Output the (X, Y) coordinate of the center of the cell containing the given text.  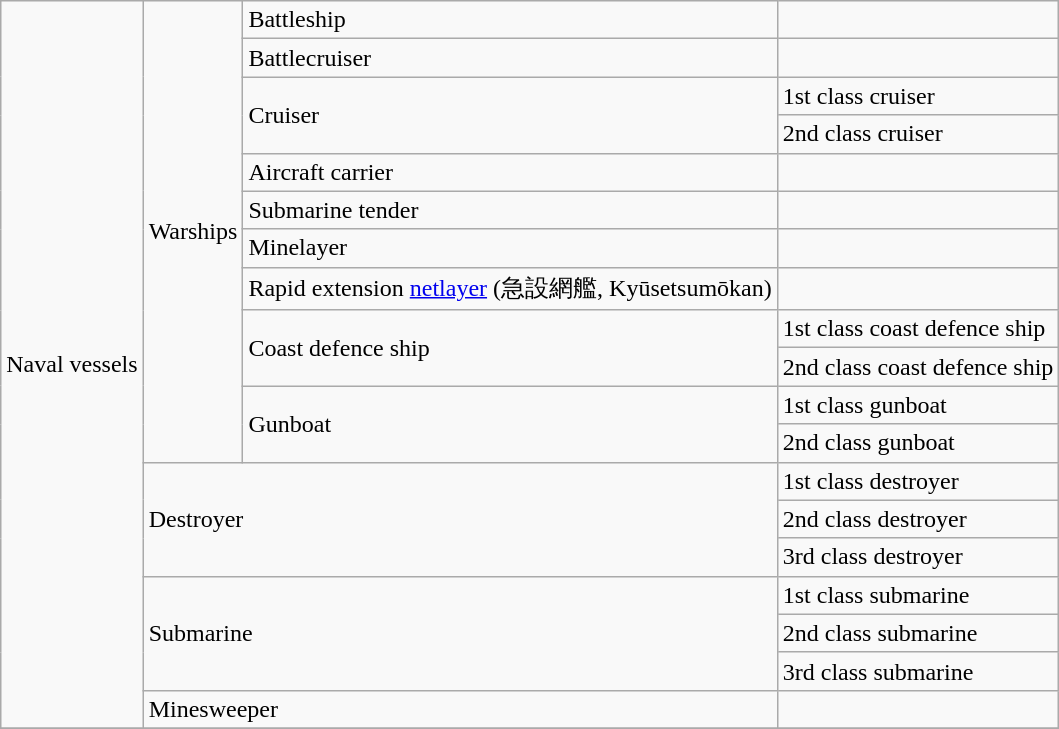
Minesweeper (460, 709)
Cruiser (510, 115)
Submarine (460, 633)
1st class submarine (918, 595)
Rapid extension netlayer (急設網艦, Kyūsetsumōkan) (510, 288)
2nd class coast defence ship (918, 367)
1st class coast defence ship (918, 329)
Aircraft carrier (510, 172)
Submarine tender (510, 210)
2nd class gunboat (918, 443)
2nd class destroyer (918, 519)
Gunboat (510, 424)
Destroyer (460, 519)
3rd class destroyer (918, 557)
Warships (193, 232)
1st class cruiser (918, 96)
3rd class submarine (918, 671)
Minelayer (510, 248)
2nd class submarine (918, 633)
Coast defence ship (510, 348)
2nd class cruiser (918, 134)
1st class destroyer (918, 481)
Naval vessels (72, 365)
Battlecruiser (510, 58)
1st class gunboat (918, 405)
Battleship (510, 20)
